Return [x, y] of the center of cell containing provided text 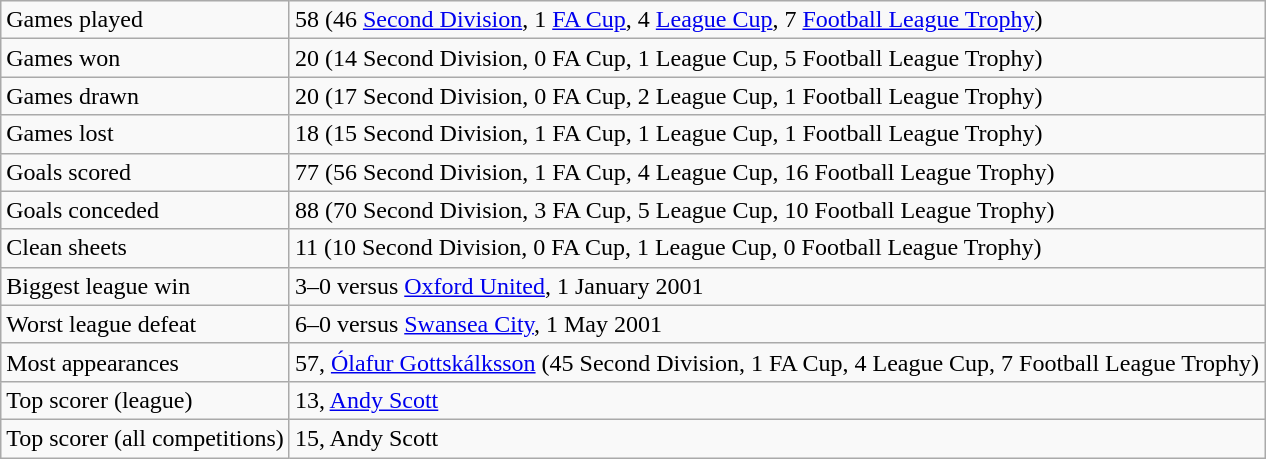
Clean sheets [146, 248]
Most appearances [146, 362]
Games played [146, 20]
18 (15 Second Division, 1 FA Cup, 1 League Cup, 1 Football League Trophy) [776, 134]
11 (10 Second Division, 0 FA Cup, 1 League Cup, 0 Football League Trophy) [776, 248]
57, Ólafur Gottskálksson (45 Second Division, 1 FA Cup, 4 League Cup, 7 Football League Trophy) [776, 362]
Games drawn [146, 96]
15, Andy Scott [776, 438]
20 (14 Second Division, 0 FA Cup, 1 League Cup, 5 Football League Trophy) [776, 58]
Top scorer (league) [146, 400]
6–0 versus Swansea City, 1 May 2001 [776, 324]
Biggest league win [146, 286]
58 (46 Second Division, 1 FA Cup, 4 League Cup, 7 Football League Trophy) [776, 20]
Goals scored [146, 172]
77 (56 Second Division, 1 FA Cup, 4 League Cup, 16 Football League Trophy) [776, 172]
Worst league defeat [146, 324]
13, Andy Scott [776, 400]
20 (17 Second Division, 0 FA Cup, 2 League Cup, 1 Football League Trophy) [776, 96]
Games lost [146, 134]
88 (70 Second Division, 3 FA Cup, 5 League Cup, 10 Football League Trophy) [776, 210]
Top scorer (all competitions) [146, 438]
3–0 versus Oxford United, 1 January 2001 [776, 286]
Games won [146, 58]
Goals conceded [146, 210]
